Search for the cell housing the specified text and yield its (x, y) center coordinate. 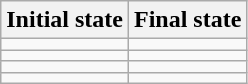
Final state (187, 20)
Initial state (65, 20)
